Locate the cell with the specified text and output its (X, Y) center coordinate. 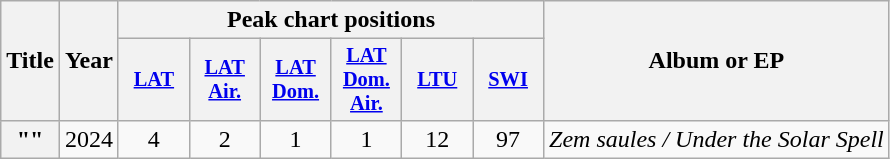
2 (224, 139)
2024 (88, 139)
Zem saules / Under the Solar Spell (717, 139)
LATDom. (296, 80)
12 (438, 139)
"" (30, 139)
Year (88, 61)
LTU (438, 80)
97 (508, 139)
LATDom.Air. (366, 80)
SWI (508, 80)
Peak chart positions (330, 20)
Album or EP (717, 61)
LAT (154, 80)
4 (154, 139)
Title (30, 61)
LATAir. (224, 80)
